Return [x, y] of the center of cell containing provided text 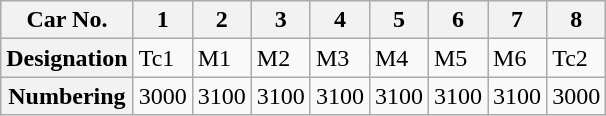
M5 [458, 58]
1 [162, 20]
Tc2 [576, 58]
7 [518, 20]
Numbering [67, 96]
2 [222, 20]
M1 [222, 58]
M3 [340, 58]
4 [340, 20]
8 [576, 20]
Tc1 [162, 58]
6 [458, 20]
Designation [67, 58]
M6 [518, 58]
5 [398, 20]
3 [280, 20]
Car No. [67, 20]
M4 [398, 58]
M2 [280, 58]
